Locate the cell with the specified text and output its [X, Y] center coordinate. 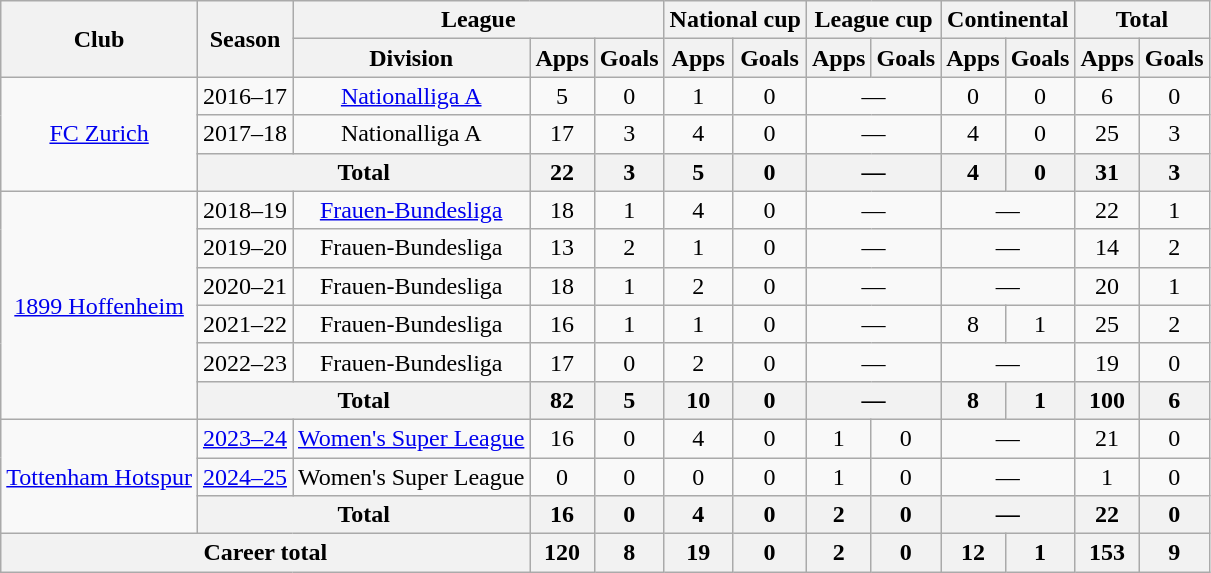
League cup [874, 20]
2024–25 [244, 477]
Season [244, 39]
2019–20 [244, 248]
82 [562, 400]
2021–22 [244, 324]
2018–19 [244, 210]
Continental [1008, 20]
Division [410, 58]
FC Zurich [100, 134]
100 [1107, 400]
14 [1107, 248]
12 [973, 553]
31 [1107, 172]
2017–18 [244, 134]
21 [1107, 438]
2020–21 [244, 286]
2016–17 [244, 96]
Tottenham Hotspur [100, 476]
9 [1174, 553]
13 [562, 248]
10 [698, 400]
Club [100, 39]
League [478, 20]
2023–24 [244, 438]
1899 Hoffenheim [100, 305]
153 [1107, 553]
120 [562, 553]
20 [1107, 286]
National cup [735, 20]
2022–23 [244, 362]
Career total [266, 553]
